Pinpoint the cell where the given text exists, returning its [X, Y] midpoint coordinate. 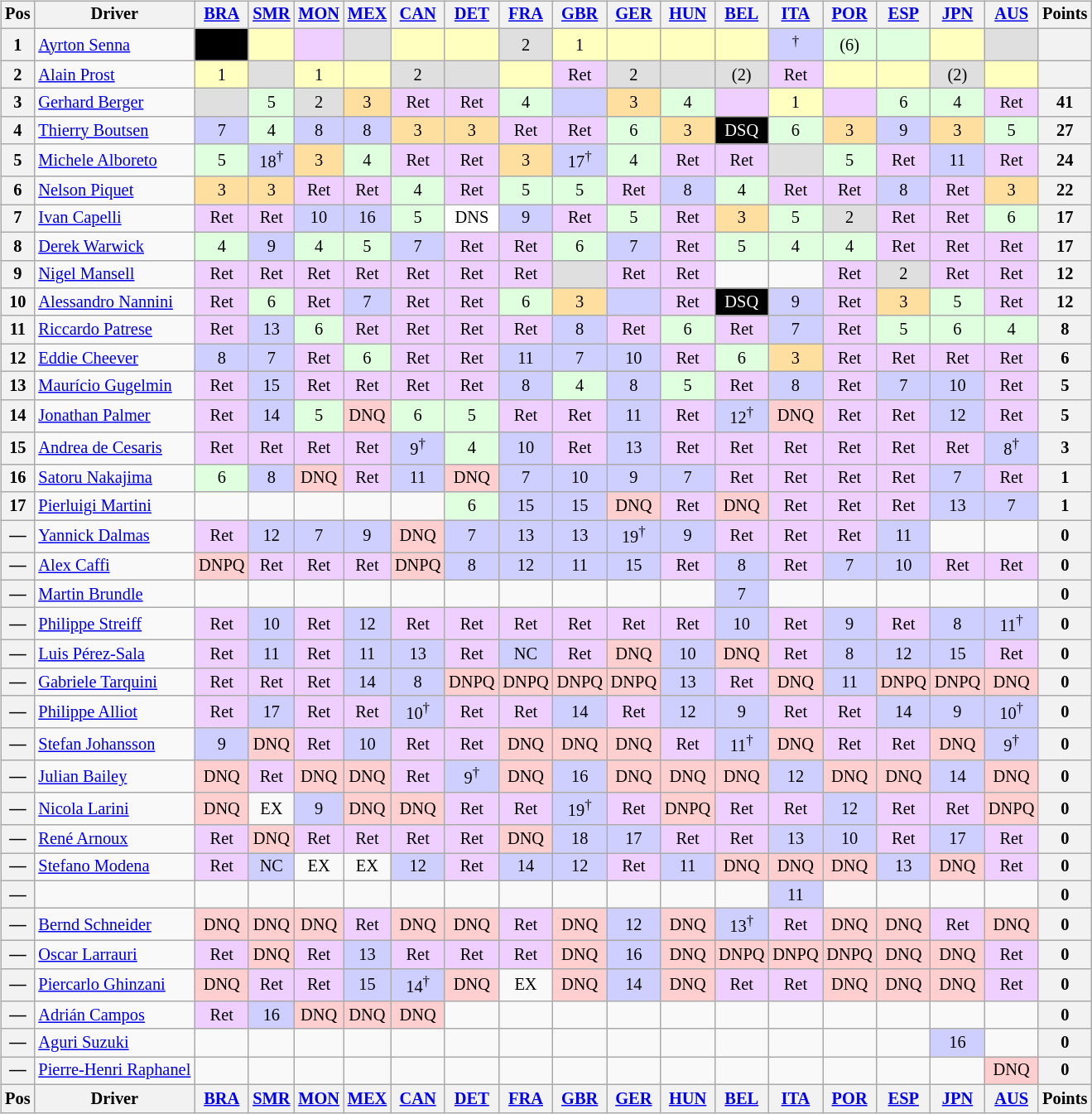
Thierry Boutsen [114, 131]
(6) [849, 45]
Adrián Campos [114, 1015]
Alex Caffi [114, 567]
13† [742, 924]
12† [742, 416]
Philippe Streiff [114, 625]
22 [1065, 190]
† [795, 45]
Julian Bailey [114, 777]
41 [1065, 103]
14† [417, 986]
Gerhard Berger [114, 103]
Maurício Gugelmin [114, 386]
Martin Brundle [114, 594]
Jonathan Palmer [114, 416]
Derek Warwick [114, 246]
8† [1012, 447]
18 [580, 839]
Gabriele Tarquini [114, 682]
Alain Prost [114, 75]
Ayrton Senna [114, 45]
Stefan Johansson [114, 744]
Pierre-Henri Raphanel [114, 1071]
Andrea de Cesaris [114, 447]
DNS [472, 219]
Alessandro Nannini [114, 302]
Michele Alboreto [114, 161]
Ivan Capelli [114, 219]
Bernd Schneider [114, 924]
17† [580, 161]
24 [1065, 161]
Stefano Modena [114, 867]
Luis Pérez-Sala [114, 654]
Aguri Suzuki [114, 1043]
Piercarlo Ghinzani [114, 986]
Nicola Larini [114, 808]
Yannick Dalmas [114, 537]
18† [272, 161]
Oscar Larrauri [114, 955]
Pierluigi Martini [114, 506]
Nelson Piquet [114, 190]
27 [1065, 131]
Philippe Alliot [114, 712]
René Arnoux [114, 839]
Eddie Cheever [114, 358]
Nigel Mansell [114, 274]
Satoru Nakajima [114, 478]
Riccardo Patrese [114, 330]
